Detect which cell encompasses the target text, then output its [X, Y] center coordinate. 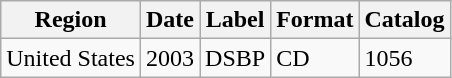
1056 [404, 58]
CD [315, 58]
Date [170, 20]
Label [236, 20]
DSBP [236, 58]
2003 [170, 58]
Catalog [404, 20]
Format [315, 20]
United States [71, 58]
Region [71, 20]
